Identify which cell holds the provided text, then report its [x, y] central coordinate. 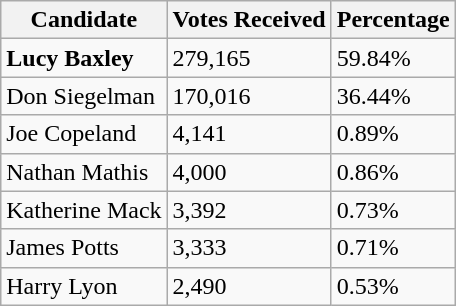
Candidate [84, 20]
3,333 [249, 248]
279,165 [249, 58]
Nathan Mathis [84, 172]
Don Siegelman [84, 96]
Votes Received [249, 20]
3,392 [249, 210]
4,141 [249, 134]
4,000 [249, 172]
Percentage [393, 20]
59.84% [393, 58]
Lucy Baxley [84, 58]
0.89% [393, 134]
0.71% [393, 248]
Joe Copeland [84, 134]
0.53% [393, 286]
2,490 [249, 286]
0.73% [393, 210]
James Potts [84, 248]
Harry Lyon [84, 286]
Katherine Mack [84, 210]
36.44% [393, 96]
0.86% [393, 172]
170,016 [249, 96]
